Extract the [X, Y] coordinate from the center of the cell holding the provided text.  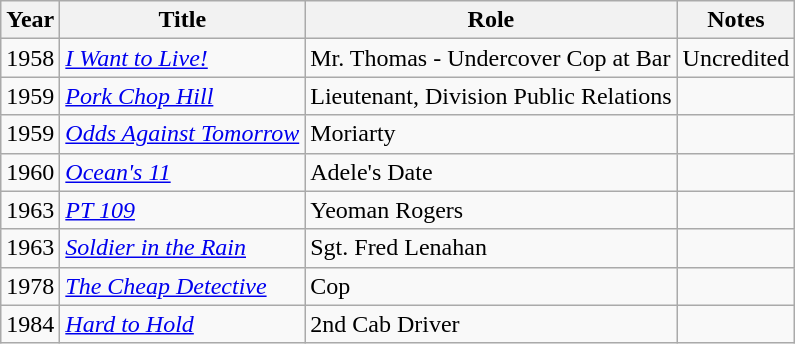
Moriarty [491, 134]
Yeoman Rogers [491, 210]
Ocean's 11 [182, 172]
Sgt. Fred Lenahan [491, 248]
Hard to Hold [182, 324]
PT 109 [182, 210]
Adele's Date [491, 172]
Pork Chop Hill [182, 96]
1978 [30, 286]
Uncredited [736, 58]
Cop [491, 286]
Title [182, 20]
1960 [30, 172]
Mr. Thomas - Undercover Cop at Bar [491, 58]
2nd Cab Driver [491, 324]
1958 [30, 58]
1984 [30, 324]
Odds Against Tomorrow [182, 134]
I Want to Live! [182, 58]
Lieutenant, Division Public Relations [491, 96]
Soldier in the Rain [182, 248]
Role [491, 20]
Year [30, 20]
The Cheap Detective [182, 286]
Notes [736, 20]
